For the text-containing cell, return its midpoint in [X, Y] coordinate format. 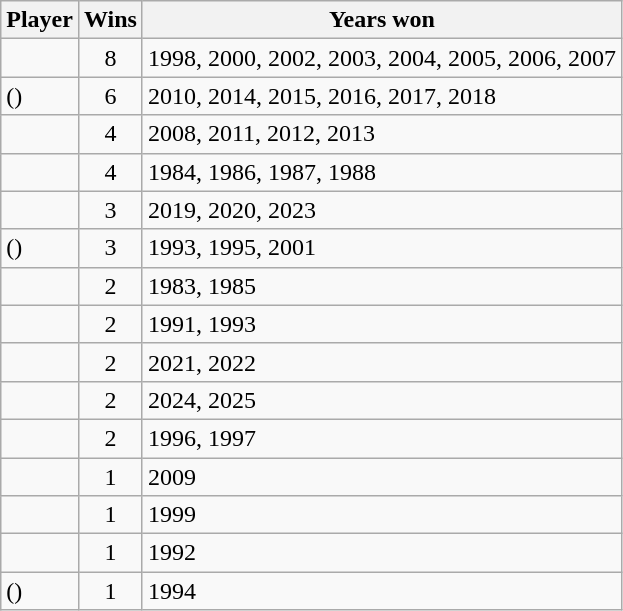
6 [110, 96]
1991, 1993 [382, 324]
Years won [382, 20]
1998, 2000, 2002, 2003, 2004, 2005, 2006, 2007 [382, 58]
2024, 2025 [382, 400]
2008, 2011, 2012, 2013 [382, 134]
1983, 1985 [382, 286]
Wins [110, 20]
2010, 2014, 2015, 2016, 2017, 2018 [382, 96]
1992 [382, 553]
Player [40, 20]
1999 [382, 515]
1984, 1986, 1987, 1988 [382, 172]
2019, 2020, 2023 [382, 210]
2009 [382, 477]
8 [110, 58]
2021, 2022 [382, 362]
1993, 1995, 2001 [382, 248]
1996, 1997 [382, 438]
1994 [382, 591]
